Return the (x, y) coordinate for the center point of the cell that contains the specified text.  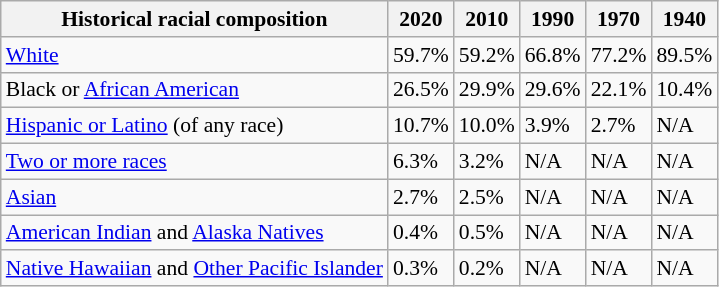
89.5% (684, 55)
26.5% (421, 90)
2.5% (487, 197)
Native Hawaiian and Other Pacific Islander (194, 269)
29.9% (487, 90)
10.7% (421, 126)
Historical racial composition (194, 19)
Black or African American (194, 90)
59.2% (487, 55)
White (194, 55)
66.8% (553, 55)
3.2% (487, 162)
1940 (684, 19)
10.0% (487, 126)
10.4% (684, 90)
59.7% (421, 55)
1970 (619, 19)
6.3% (421, 162)
Asian (194, 197)
American Indian and Alaska Natives (194, 233)
2010 (487, 19)
0.2% (487, 269)
77.2% (619, 55)
22.1% (619, 90)
0.5% (487, 233)
2020 (421, 19)
1990 (553, 19)
Two or more races (194, 162)
0.3% (421, 269)
Hispanic or Latino (of any race) (194, 126)
3.9% (553, 126)
0.4% (421, 233)
29.6% (553, 90)
